Provide the (x, y) coordinate of the cell's center where the given text is located.  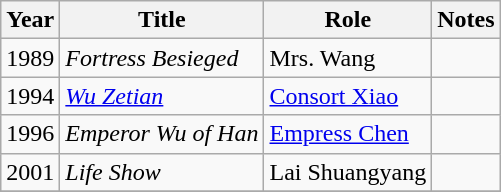
Life Show (162, 172)
Fortress Besieged (162, 58)
Wu Zetian (162, 96)
Consort Xiao (348, 96)
Role (348, 20)
Lai Shuangyang (348, 172)
1996 (30, 134)
Year (30, 20)
Title (162, 20)
1994 (30, 96)
1989 (30, 58)
Empress Chen (348, 134)
Emperor Wu of Han (162, 134)
2001 (30, 172)
Mrs. Wang (348, 58)
Notes (466, 20)
